Identify which cell holds the provided text, then report its (x, y) central coordinate. 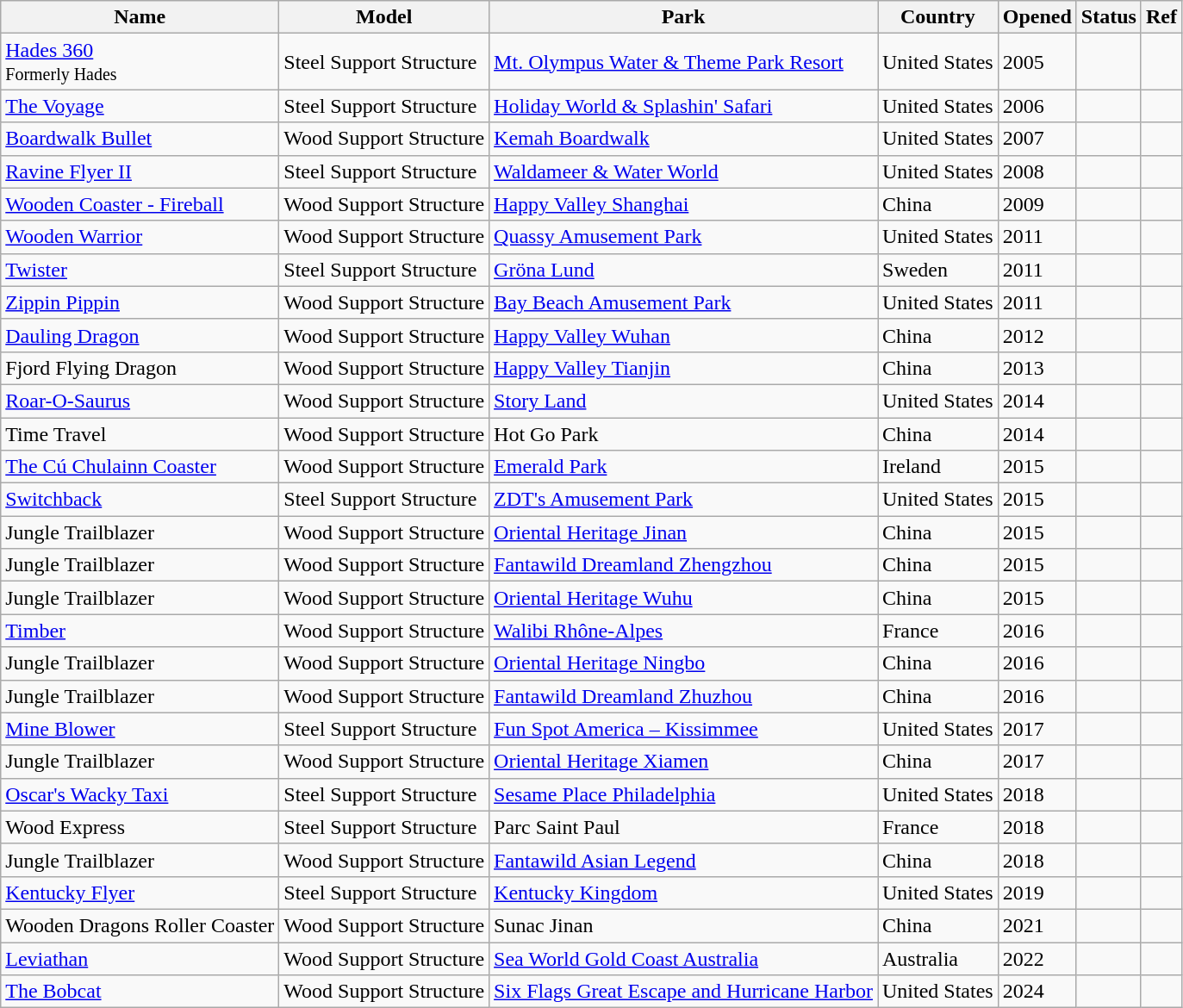
Bay Beach Amusement Park (684, 302)
2012 (1037, 335)
Oriental Heritage Ningbo (684, 663)
Twister (140, 270)
Country (937, 17)
Mt. Olympus Water & Theme Park Resort (684, 62)
Oriental Heritage Wuhu (684, 598)
Emerald Park (684, 467)
Mine Blower (140, 729)
Wood Express (140, 827)
Boardwalk Bullet (140, 139)
Leviathan (140, 959)
2008 (1037, 171)
Kentucky Kingdom (684, 893)
Ravine Flyer II (140, 171)
Australia (937, 959)
Name (140, 17)
Kemah Boardwalk (684, 139)
2009 (1037, 204)
Six Flags Great Escape and Hurricane Harbor (684, 992)
Fjord Flying Dragon (140, 368)
Hot Go Park (684, 433)
Quassy Amusement Park (684, 237)
Park (684, 17)
Happy Valley Shanghai (684, 204)
Happy Valley Wuhan (684, 335)
Fantawild Dreamland Zhuzhou (684, 696)
Wooden Warrior (140, 237)
Roar-O-Saurus (140, 401)
Oriental Heritage Jinan (684, 532)
The Bobcat (140, 992)
Hades 360Formerly Hades (140, 62)
Sweden (937, 270)
2024 (1037, 992)
Walibi Rhône-Alpes (684, 631)
Wooden Coaster - Fireball (140, 204)
Holiday World & Splashin' Safari (684, 106)
Fantawild Dreamland Zhengzhou (684, 565)
Oscar's Wacky Taxi (140, 794)
2006 (1037, 106)
Fun Spot America – Kissimmee (684, 729)
Opened (1037, 17)
Ireland (937, 467)
Switchback (140, 500)
Timber (140, 631)
Sesame Place Philadelphia (684, 794)
2021 (1037, 925)
2019 (1037, 893)
Gröna Lund (684, 270)
Parc Saint Paul (684, 827)
Model (384, 17)
2007 (1037, 139)
Sunac Jinan (684, 925)
2013 (1037, 368)
Oriental Heritage Xiamen (684, 762)
Ref (1161, 17)
The Cú Chulainn Coaster (140, 467)
Kentucky Flyer (140, 893)
2005 (1037, 62)
The Voyage (140, 106)
Zippin Pippin (140, 302)
Waldameer & Water World (684, 171)
Status (1108, 17)
Happy Valley Tianjin (684, 368)
Time Travel (140, 433)
Wooden Dragons Roller Coaster (140, 925)
Dauling Dragon (140, 335)
ZDT's Amusement Park (684, 500)
Sea World Gold Coast Australia (684, 959)
Story Land (684, 401)
2022 (1037, 959)
Fantawild Asian Legend (684, 860)
